Pinpoint the cell where the given text exists, returning its [X, Y] midpoint coordinate. 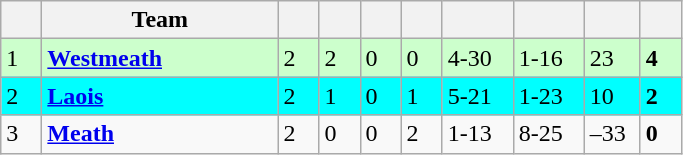
Team [160, 20]
–33 [612, 134]
1-13 [478, 134]
3 [22, 134]
4 [660, 58]
Laois [160, 96]
Meath [160, 134]
8-25 [548, 134]
10 [612, 96]
5-21 [478, 96]
23 [612, 58]
1-16 [548, 58]
Westmeath [160, 58]
1-23 [548, 96]
4-30 [478, 58]
